Capture the cell that displays the provided text and extract its (x, y) central coordinate. 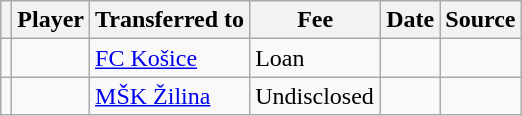
Undisclosed (316, 96)
FC Košice (170, 58)
Loan (316, 58)
Fee (316, 20)
Player (51, 20)
Date (410, 20)
Source (480, 20)
Transferred to (170, 20)
MŠK Žilina (170, 96)
